Provide the (X, Y) coordinate of the cell's center where the given text is located.  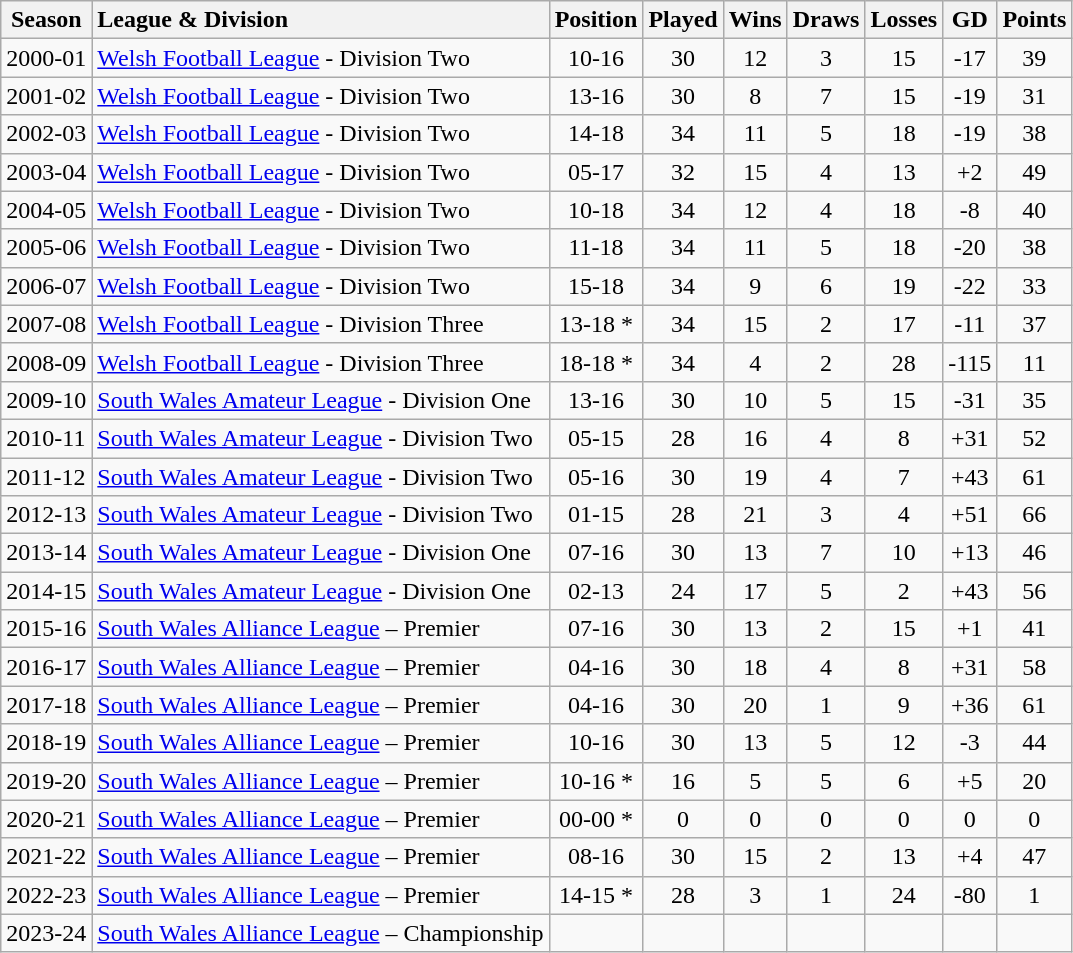
-22 (970, 286)
-17 (970, 58)
11-18 (596, 248)
01-15 (596, 515)
02-13 (596, 591)
49 (1034, 172)
2018-19 (46, 743)
58 (1034, 667)
05-17 (596, 172)
2020-21 (46, 819)
05-16 (596, 477)
-80 (970, 895)
32 (683, 172)
-3 (970, 743)
39 (1034, 58)
Played (683, 20)
10-18 (596, 210)
21 (755, 515)
2007-08 (46, 324)
15-18 (596, 286)
37 (1034, 324)
2011-12 (46, 477)
Season (46, 20)
-11 (970, 324)
2012-13 (46, 515)
35 (1034, 400)
44 (1034, 743)
41 (1034, 629)
2015-16 (46, 629)
Losses (904, 20)
10-16 * (596, 781)
18-18 * (596, 362)
2022-23 (46, 895)
2019-20 (46, 781)
2021-22 (46, 857)
56 (1034, 591)
46 (1034, 553)
League & Division (320, 20)
2017-18 (46, 705)
2004-05 (46, 210)
08-16 (596, 857)
GD (970, 20)
2013-14 (46, 553)
2006-07 (46, 286)
2023-24 (46, 933)
05-15 (596, 438)
2008-09 (46, 362)
Points (1034, 20)
-8 (970, 210)
-115 (970, 362)
47 (1034, 857)
00-00 * (596, 819)
Wins (755, 20)
+4 (970, 857)
+36 (970, 705)
+13 (970, 553)
2002-03 (46, 134)
13-18 * (596, 324)
2003-04 (46, 172)
-31 (970, 400)
Position (596, 20)
+1 (970, 629)
2005-06 (46, 248)
South Wales Alliance League – Championship (320, 933)
14-15 * (596, 895)
2016-17 (46, 667)
31 (1034, 96)
2001-02 (46, 96)
2010-11 (46, 438)
-20 (970, 248)
2014-15 (46, 591)
2009-10 (46, 400)
66 (1034, 515)
+51 (970, 515)
+2 (970, 172)
+5 (970, 781)
14-18 (596, 134)
2000-01 (46, 58)
Draws (826, 20)
52 (1034, 438)
33 (1034, 286)
40 (1034, 210)
